Output the [x, y] coordinate of the center of the cell containing the given text.  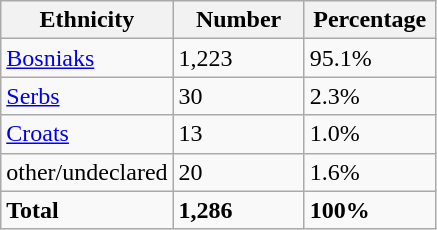
Bosniaks [87, 58]
Croats [87, 134]
20 [238, 172]
Ethnicity [87, 20]
Total [87, 210]
13 [238, 134]
1,286 [238, 210]
Number [238, 20]
other/undeclared [87, 172]
1.6% [370, 172]
1.0% [370, 134]
30 [238, 96]
1,223 [238, 58]
95.1% [370, 58]
2.3% [370, 96]
Serbs [87, 96]
100% [370, 210]
Percentage [370, 20]
